Determine the (X, Y) coordinate at the center of the cell enclosing the given text.  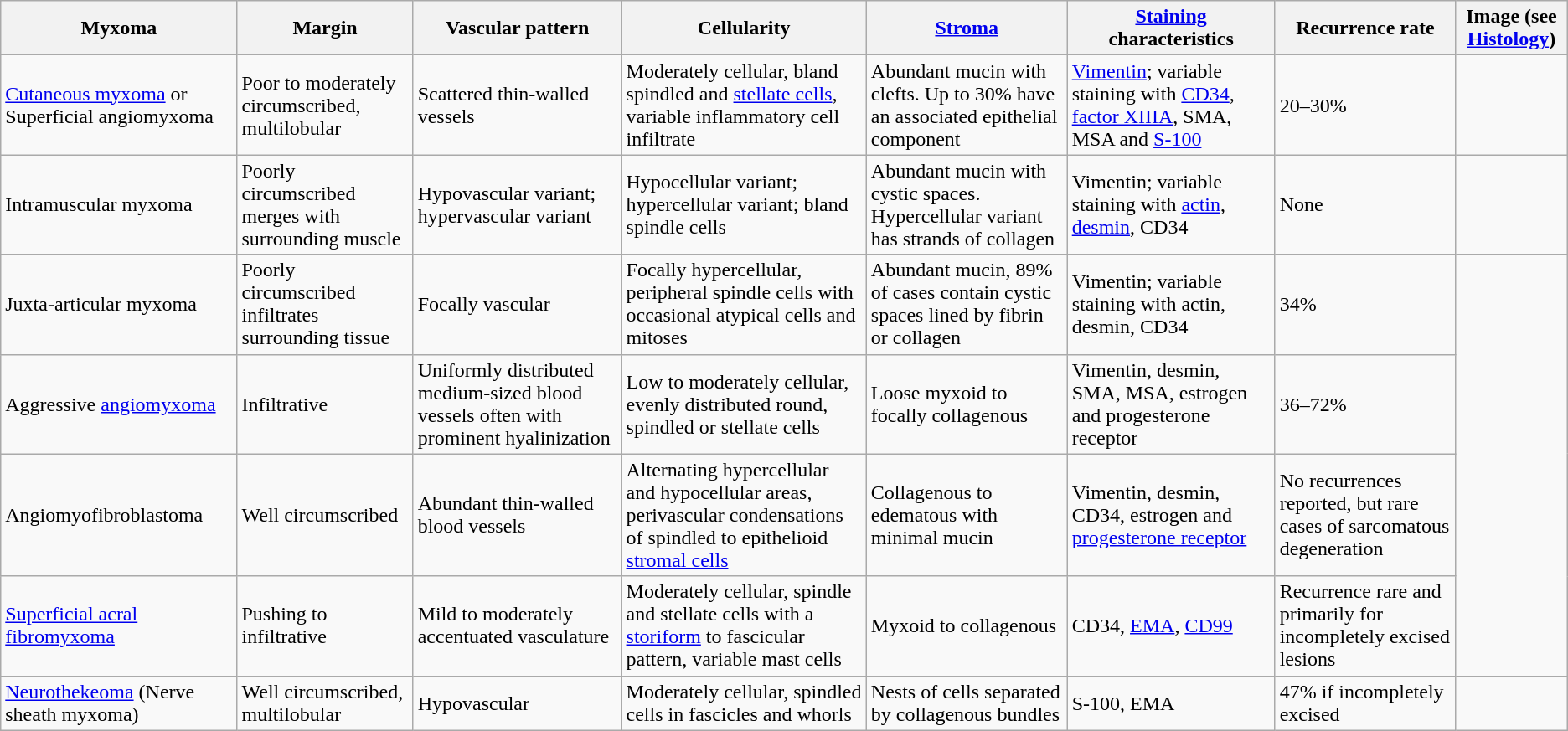
Vimentin; variable staining with CD34, factor XIIIA, SMA, MSA and S-100 (1171, 106)
Focally vascular (518, 305)
Staining characteristics (1171, 28)
Moderately cellular, bland spindled and stellate cells, variable inflammatory cell infiltrate (744, 106)
Pushing to infiltrative (325, 626)
Abundant thin-walled blood vessels (518, 515)
Margin (325, 28)
Poor to moderately circumscribed, multilobular (325, 106)
Cutaneous myxoma or Superficial angiomyxoma (119, 106)
Recurrence rare and primarily for incompletely excised lesions (1365, 626)
Hypovascular (518, 703)
Abundant mucin with clefts. Up to 30% have an associated epithelial component (967, 106)
No recurrences reported, but rare cases of sarcomatous degeneration (1365, 515)
Myxoid to collagenous (967, 626)
Moderately cellular, spindle and stellate cells with a storiform to fascicular pattern, variable mast cells (744, 626)
Well circumscribed, multilobular (325, 703)
Aggressive angiomyxoma (119, 404)
CD34, EMA, CD99 (1171, 626)
Poorly circumscribed merges with surrounding muscle (325, 204)
S-100, EMA (1171, 703)
Infiltrative (325, 404)
Recurrence rate (1365, 28)
Scattered thin-walled vessels (518, 106)
Image (see Histology) (1512, 28)
Poorly circumscribed infiltrates surrounding tissue (325, 305)
Vimentin, desmin, SMA, MSA, estrogen and progesterone receptor (1171, 404)
Angiomyofibroblastoma (119, 515)
Superficial acral fibromyxoma (119, 626)
34% (1365, 305)
Hypovascular variant; hypervascular variant (518, 204)
Hypocellular variant; hypercellular variant; bland spindle cells (744, 204)
Well circumscribed (325, 515)
Mild to moderately accentuated vasculature (518, 626)
Vimentin, desmin, CD34, estrogen and progesterone receptor (1171, 515)
Myxoma (119, 28)
Alternating hypercellular and hypocellular areas, perivascular condensations of spindled to epithelioid stromal cells (744, 515)
Nests of cells separated by collagenous bundles (967, 703)
47% if incompletely excised (1365, 703)
Intramuscular myxoma (119, 204)
20–30% (1365, 106)
Uniformly distributed medium-sized blood vessels often with prominent hyalinization (518, 404)
Moderately cellular, spindled cells in fascicles and whorls (744, 703)
Vascular pattern (518, 28)
Focally hypercellular, peripheral spindle cells with occasional atypical cells and mitoses (744, 305)
Low to moderately cellular, evenly distributed round, spindled or stellate cells (744, 404)
Juxta-articular myxoma (119, 305)
None (1365, 204)
Loose myxoid to focally collagenous (967, 404)
Stroma (967, 28)
Neurothekeoma (Nerve sheath myxoma) (119, 703)
36–72% (1365, 404)
Abundant mucin, 89% of cases contain cystic spaces lined by fibrin or collagen (967, 305)
Abundant mucin with cystic spaces. Hypercellular variant has strands of collagen (967, 204)
Collagenous to edematous with minimal mucin (967, 515)
Cellularity (744, 28)
